Locate the cell with the specified text and output its [x, y] center coordinate. 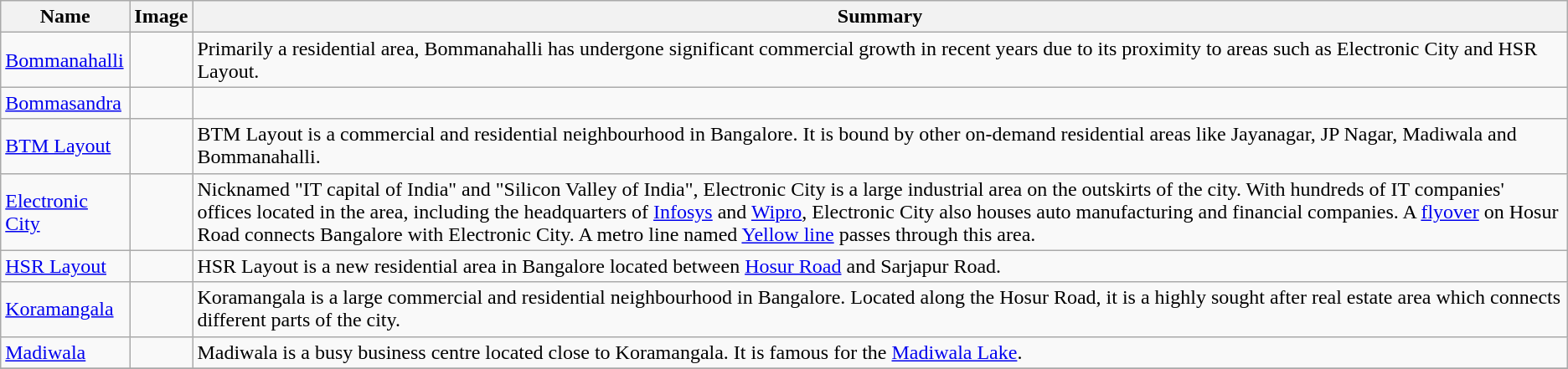
Koramangala [65, 310]
Name [65, 17]
BTM Layout [65, 146]
Bommanahalli [65, 60]
Madiwala is a busy business centre located close to Koramangala. It is famous for the Madiwala Lake. [879, 352]
Madiwala [65, 352]
HSR Layout [65, 266]
HSR Layout is a new residential area in Bangalore located between Hosur Road and Sarjapur Road. [879, 266]
Summary [879, 17]
Electronic City [65, 212]
Bommasandra [65, 103]
Image [161, 17]
